Find where the given text appears and provide that cell's center as (X, Y) coordinate. 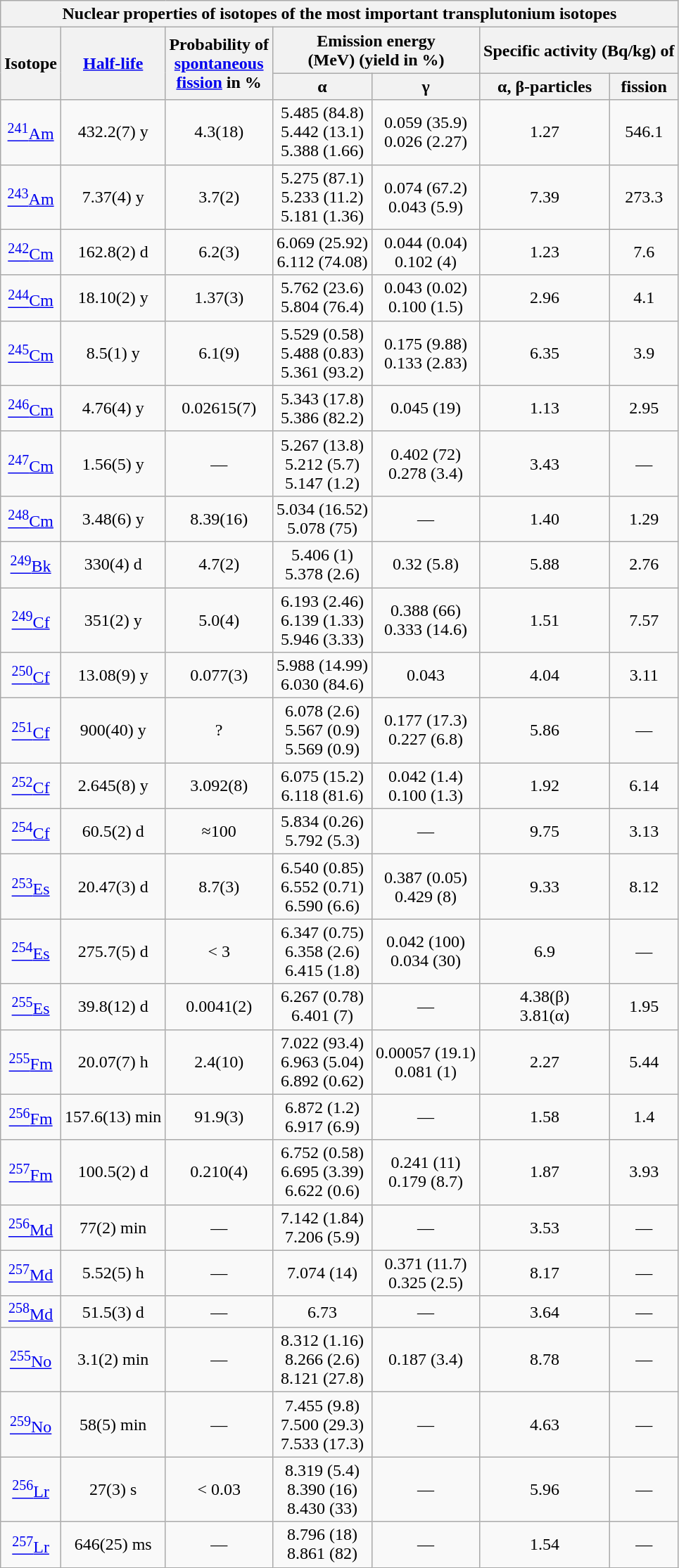
6.73 (322, 1312)
8.319 (5.4)8.390 (16)8.430 (33) (322, 1489)
8.312 (1.16)8.266 (2.6)8.121 (27.8) (322, 1360)
1.40 (545, 519)
2.27 (545, 1062)
4.63 (545, 1425)
1.27 (545, 132)
0.042 (100)0.034 (30) (426, 951)
0.042 (1.4)0.100 (1.3) (426, 786)
8.7(3) (220, 887)
254Es (31, 951)
244Cm (31, 298)
0.045 (19) (426, 408)
7.6 (645, 252)
6.9 (545, 951)
7.57 (645, 620)
7.022 (93.4)6.963 (5.04)6.892 (0.62) (322, 1062)
245Cm (31, 353)
5.88 (545, 564)
39.8(12) d (113, 1007)
1.4 (645, 1117)
Nuclear properties of isotopes of the most important transplutonium isotopes (339, 14)
330(4) d (113, 564)
241Am (31, 132)
1.23 (545, 252)
1.51 (545, 620)
5.0(4) (220, 620)
0.059 (35.9)0.026 (2.27) (426, 132)
6.2(3) (220, 252)
0.175 (9.88)0.133 (2.83) (426, 353)
8.796 (18)8.861 (82) (322, 1544)
275.7(5) d (113, 951)
8.78 (545, 1360)
6.193 (2.46)6.139 (1.33)5.946 (3.33) (322, 620)
1.87 (545, 1172)
900(40) y (113, 731)
243Am (31, 197)
7.455 (9.8)7.500 (29.3)7.533 (17.3) (322, 1425)
fission (645, 86)
257Md (31, 1273)
0.210(4) (220, 1172)
6.347 (0.75)6.358 (2.6)6.415 (1.8) (322, 951)
2.96 (545, 298)
0.371 (11.7)0.325 (2.5) (426, 1273)
0.00057 (19.1)0.081 (1) (426, 1062)
250Cf (31, 675)
254Cf (31, 831)
9.33 (545, 887)
6.35 (545, 353)
20.47(3) d (113, 887)
3.1(2) min (113, 1360)
3.64 (545, 1312)
2.645(8) y (113, 786)
13.08(9) y (113, 675)
1.56(5) y (113, 463)
5.406 (1)5.378 (2.6) (322, 564)
247Cm (31, 463)
256Lr (31, 1489)
4.7(2) (220, 564)
4.3(18) (220, 132)
432.2(7) y (113, 132)
3.48(6) y (113, 519)
α, β-particles (545, 86)
3.9 (645, 353)
3.43 (545, 463)
3.93 (645, 1172)
100.5(2) d (113, 1172)
2.95 (645, 408)
? (220, 731)
273.3 (645, 197)
5.034 (16.52)5.078 (75) (322, 519)
255Fm (31, 1062)
Specific activity (Bq/kg) of (579, 51)
2.76 (645, 564)
251Cf (31, 731)
5.529 (0.58)5.488 (0.83)5.361 (93.2) (322, 353)
Half-life (113, 63)
18.10(2) y (113, 298)
< 3 (220, 951)
0.402 (72)0.278 (3.4) (426, 463)
249Cf (31, 620)
5.988 (14.99)6.030 (84.6) (322, 675)
6.1(9) (220, 353)
≈100 (220, 831)
3.53 (545, 1228)
7.074 (14) (322, 1273)
8.17 (545, 1273)
5.275 (87.1)5.233 (11.2)5.181 (1.36) (322, 197)
3.11 (645, 675)
256Fm (31, 1117)
77(2) min (113, 1228)
4.76(4) y (113, 408)
3.13 (645, 831)
6.540 (0.85)6.552 (0.71)6.590 (6.6) (322, 887)
Isotope (31, 63)
0.187 (3.4) (426, 1360)
8.5(1) y (113, 353)
27(3) s (113, 1489)
51.5(3) d (113, 1312)
0.32 (5.8) (426, 564)
0.077(3) (220, 675)
0.0041(2) (220, 1007)
6.267 (0.78)6.401 (7) (322, 1007)
242Cm (31, 252)
1.13 (545, 408)
546.1 (645, 132)
4.38(β)3.81(α) (545, 1007)
6.14 (645, 786)
9.75 (545, 831)
255No (31, 1360)
2.4(10) (220, 1062)
252Cf (31, 786)
6.872 (1.2)6.917 (6.9) (322, 1117)
γ (426, 86)
0.02615(7) (220, 408)
248Cm (31, 519)
1.54 (545, 1544)
0.177 (17.3)0.227 (6.8) (426, 731)
< 0.03 (220, 1489)
1.37(3) (220, 298)
253Es (31, 887)
256Md (31, 1228)
7.39 (545, 197)
5.343 (17.8)5.386 (82.2) (322, 408)
5.267 (13.8)5.212 (5.7)5.147 (1.2) (322, 463)
1.58 (545, 1117)
8.12 (645, 887)
0.044 (0.04)0.102 (4) (426, 252)
5.96 (545, 1489)
162.8(2) d (113, 252)
8.39(16) (220, 519)
6.069 (25.92)6.112 (74.08) (322, 252)
0.043 (426, 675)
3.092(8) (220, 786)
7.37(4) y (113, 197)
60.5(2) d (113, 831)
5.762 (23.6)5.804 (76.4) (322, 298)
257Fm (31, 1172)
0.387 (0.05)0.429 (8) (426, 887)
58(5) min (113, 1425)
5.485 (84.8) 5.442 (13.1)5.388 (1.66) (322, 132)
259No (31, 1425)
258Md (31, 1312)
351(2) y (113, 620)
257Lr (31, 1544)
0.074 (67.2) 0.043 (5.9) (426, 197)
157.6(13) min (113, 1117)
5.834 (0.26)5.792 (5.3) (322, 831)
α (322, 86)
4.1 (645, 298)
Probability of spontaneousfission in % (220, 63)
0.241 (11)0.179 (8.7) (426, 1172)
5.86 (545, 731)
6.752 (0.58)6.695 (3.39)6.622 (0.6) (322, 1172)
0.388 (66)0.333 (14.6) (426, 620)
5.52(5) h (113, 1273)
Emission energy(MeV) (yield in %) (376, 51)
0.043 (0.02)0.100 (1.5) (426, 298)
1.95 (645, 1007)
7.142 (1.84)7.206 (5.9) (322, 1228)
5.44 (645, 1062)
6.075 (15.2)6.118 (81.6) (322, 786)
4.04 (545, 675)
20.07(7) h (113, 1062)
1.92 (545, 786)
3.7(2) (220, 197)
91.9(3) (220, 1117)
6.078 (2.6)5.567 (0.9)5.569 (0.9) (322, 731)
246Cm (31, 408)
1.29 (645, 519)
249Bk (31, 564)
255Es (31, 1007)
646(25) ms (113, 1544)
